Identify which cell holds the provided text, then report its (x, y) central coordinate. 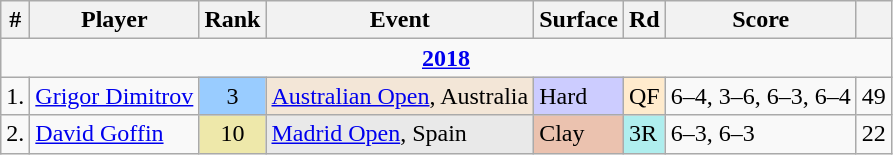
Grigor Dimitrov (114, 96)
Surface (579, 20)
Clay (579, 134)
10 (232, 134)
2018 (446, 58)
6–4, 3–6, 6–3, 6–4 (760, 96)
Australian Open, Australia (400, 96)
3 (232, 96)
# (16, 20)
Rd (644, 20)
Score (760, 20)
Madrid Open, Spain (400, 134)
Hard (579, 96)
David Goffin (114, 134)
2. (16, 134)
3R (644, 134)
QF (644, 96)
Player (114, 20)
22 (874, 134)
Rank (232, 20)
6–3, 6–3 (760, 134)
Event (400, 20)
1. (16, 96)
49 (874, 96)
